Output the [X, Y] coordinate of the center of the cell containing the given text.  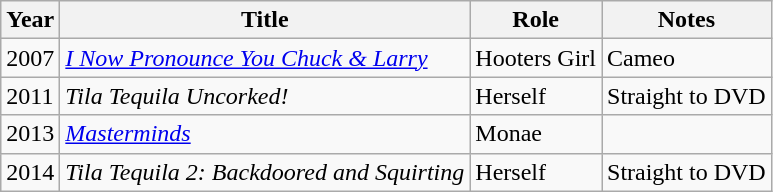
2013 [30, 134]
Cameo [687, 58]
Masterminds [265, 134]
Notes [687, 20]
Tila Tequila 2: Backdoored and Squirting [265, 172]
2007 [30, 58]
Hooters Girl [536, 58]
Tila Tequila Uncorked! [265, 96]
I Now Pronounce You Chuck & Larry [265, 58]
Year [30, 20]
2014 [30, 172]
2011 [30, 96]
Title [265, 20]
Role [536, 20]
Monae [536, 134]
